Return the (x, y) coordinate for the center point of the cell that contains the specified text.  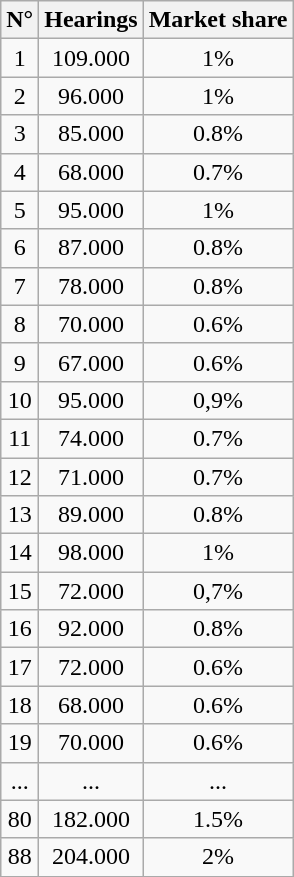
1.5% (218, 819)
4 (20, 172)
182.000 (91, 819)
96.000 (91, 96)
9 (20, 362)
17 (20, 667)
1 (20, 58)
19 (20, 743)
N° (20, 20)
13 (20, 515)
14 (20, 553)
3 (20, 134)
6 (20, 248)
85.000 (91, 134)
67.000 (91, 362)
7 (20, 286)
Hearings (91, 20)
74.000 (91, 438)
204.000 (91, 857)
78.000 (91, 286)
11 (20, 438)
18 (20, 705)
0,9% (218, 400)
71.000 (91, 477)
109.000 (91, 58)
12 (20, 477)
0,7% (218, 591)
2 (20, 96)
16 (20, 629)
8 (20, 324)
87.000 (91, 248)
88 (20, 857)
89.000 (91, 515)
Market share (218, 20)
10 (20, 400)
2% (218, 857)
98.000 (91, 553)
5 (20, 210)
80 (20, 819)
92.000 (91, 629)
15 (20, 591)
